Output the [X, Y] coordinate of the center of the cell containing the given text.  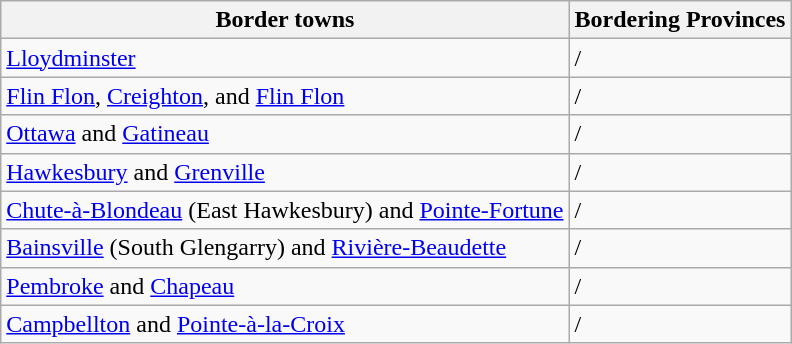
Hawkesbury and Grenville [285, 172]
Lloydminster [285, 58]
Bordering Provinces [680, 20]
Bainsville (South Glengarry) and Rivière-Beaudette [285, 248]
Chute-à-Blondeau (East Hawkesbury) and Pointe-Fortune [285, 210]
Ottawa and Gatineau [285, 134]
Flin Flon, Creighton, and Flin Flon [285, 96]
Campbellton and Pointe-à-la-Croix [285, 324]
Pembroke and Chapeau [285, 286]
Border towns [285, 20]
